Identify which cell holds the provided text, then report its [X, Y] central coordinate. 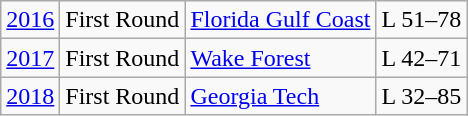
L 51–78 [422, 20]
2016 [30, 20]
Florida Gulf Coast [280, 20]
2018 [30, 96]
L 32–85 [422, 96]
Georgia Tech [280, 96]
L 42–71 [422, 58]
Wake Forest [280, 58]
2017 [30, 58]
